Extract the (X, Y) coordinate from the center of the cell holding the provided text.  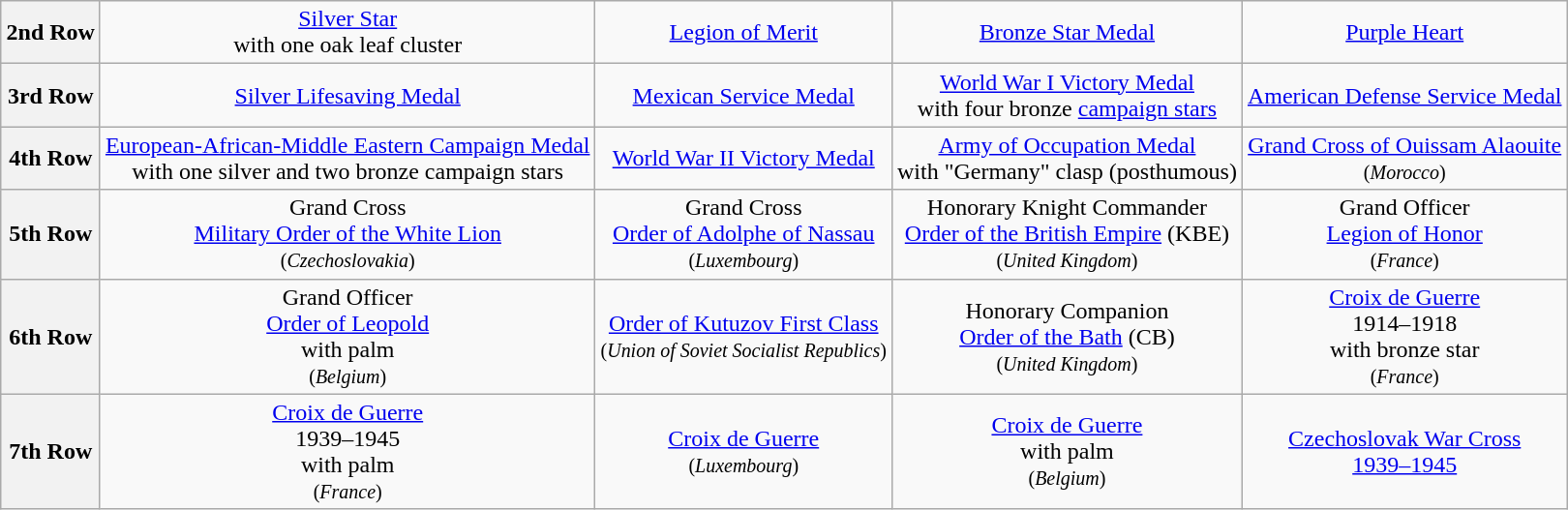
2nd Row (50, 33)
Legion of Merit (743, 33)
Grand Cross of Ouissam Alaouite(Morocco) (1404, 159)
Silver Lifesaving Medal (347, 95)
Honorary Knight CommanderOrder of the British Empire (KBE) (United Kingdom) (1067, 234)
Grand CrossOrder of Adolphe of Nassau(Luxembourg) (743, 234)
Croix de Guerre1939–1945with palm (France) (347, 451)
Croix de Guerre with palm(Belgium) (1067, 451)
6th Row (50, 337)
Czechoslovak War Cross1939–1945 (1404, 451)
5th Row (50, 234)
3rd Row (50, 95)
Honorary CompanionOrder of the Bath (CB)(United Kingdom) (1067, 337)
Army of Occupation Medalwith "Germany" clasp (posthumous) (1067, 159)
American Defense Service Medal (1404, 95)
Order of Kutuzov First Class(Union of Soviet Socialist Republics) (743, 337)
Grand OfficerLegion of Honor(France) (1404, 234)
Grand CrossMilitary Order of the White Lion(Czechoslovakia) (347, 234)
Bronze Star Medal (1067, 33)
7th Row (50, 451)
Mexican Service Medal (743, 95)
Grand OfficerOrder of Leopoldwith palm (Belgium) (347, 337)
World War II Victory Medal (743, 159)
European-African-Middle Eastern Campaign Medalwith one silver and two bronze campaign stars (347, 159)
Croix de Guerre(Luxembourg) (743, 451)
World War I Victory Medalwith four bronze campaign stars (1067, 95)
Purple Heart (1404, 33)
4th Row (50, 159)
Silver Starwith one oak leaf cluster (347, 33)
Croix de Guerre1914–1918with bronze star (France) (1404, 337)
